Scan for the cell matching the given text and deliver its [x, y] coordinate at center. 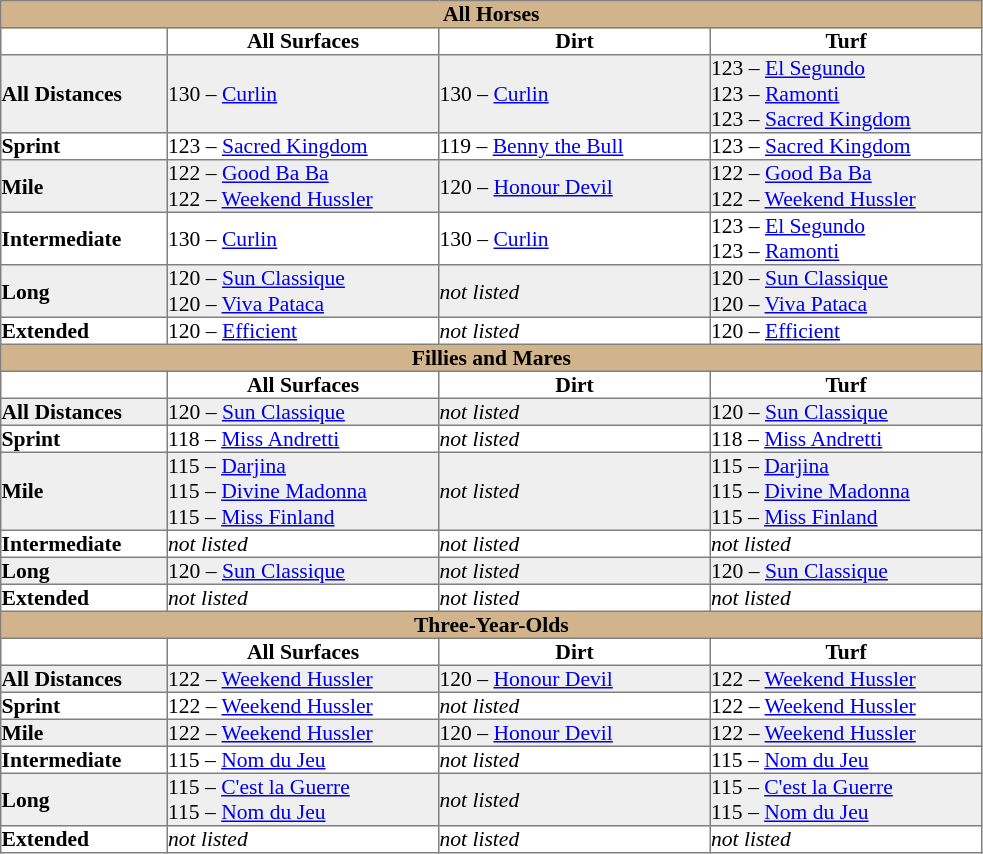
Fillies and Mares [492, 358]
All Horses [492, 14]
Three-Year-Olds [492, 624]
123 – El Segundo 123 – Ramonti 123 – Sacred Kingdom [846, 94]
123 – El Segundo 123 – Ramonti [846, 238]
119 – Benny the Bull [575, 146]
